Locate the cell with the specified text and output its (x, y) center coordinate. 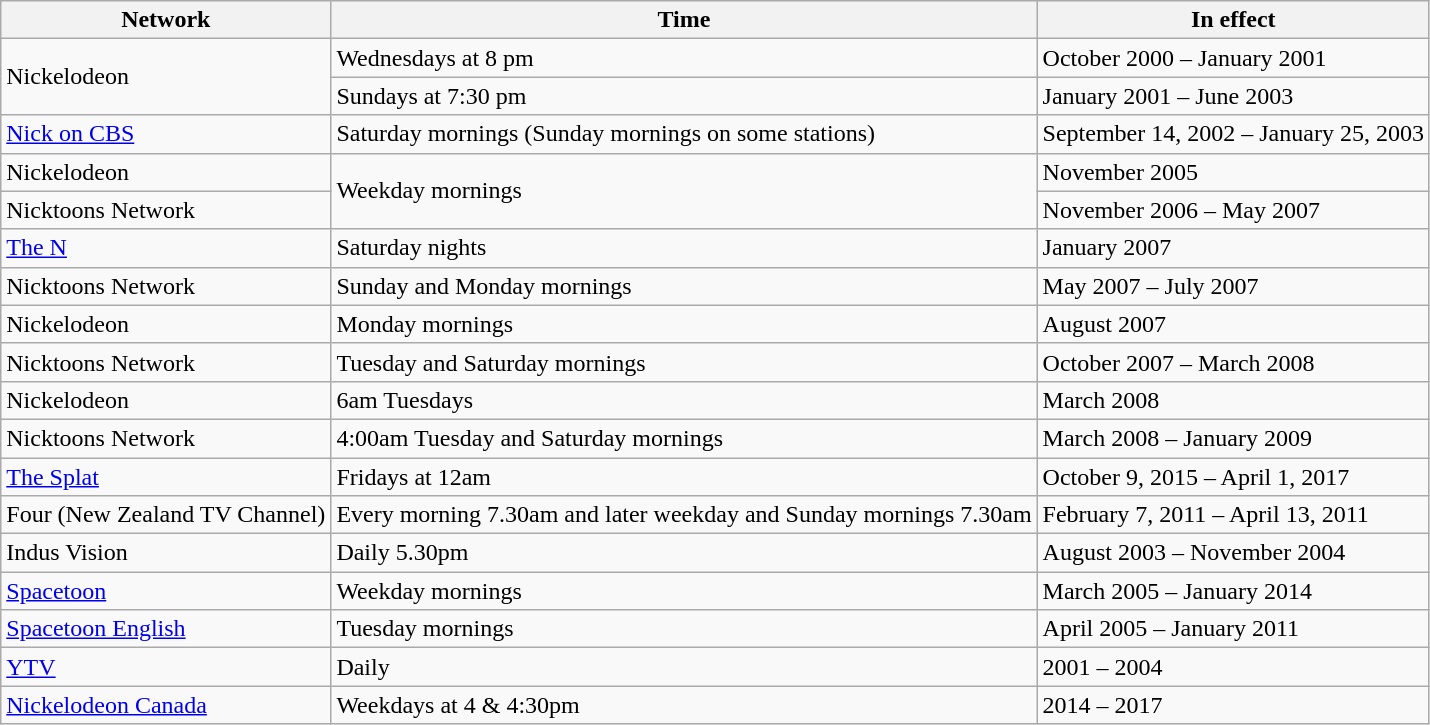
May 2007 – July 2007 (1233, 286)
October 2000 – January 2001 (1233, 58)
Four (New Zealand TV Channel) (166, 515)
2014 – 2017 (1233, 705)
Every morning 7.30am and later weekday and Sunday mornings 7.30am (684, 515)
Wednesdays at 8 pm (684, 58)
March 2005 – January 2014 (1233, 591)
Monday mornings (684, 324)
Daily 5.30pm (684, 553)
January 2001 – June 2003 (1233, 96)
Sundays at 7:30 pm (684, 96)
4:00am Tuesday and Saturday mornings (684, 438)
Saturday nights (684, 248)
The N (166, 248)
April 2005 – January 2011 (1233, 629)
Saturday mornings (Sunday mornings on some stations) (684, 134)
In effect (1233, 20)
Weekdays at 4 & 4:30pm (684, 705)
March 2008 – January 2009 (1233, 438)
October 9, 2015 – April 1, 2017 (1233, 477)
November 2005 (1233, 172)
Spacetoon (166, 591)
Daily (684, 667)
Nickelodeon Canada (166, 705)
October 2007 – March 2008 (1233, 362)
March 2008 (1233, 400)
Time (684, 20)
Nick on CBS (166, 134)
August 2007 (1233, 324)
November 2006 – May 2007 (1233, 210)
6am Tuesdays (684, 400)
August 2003 – November 2004 (1233, 553)
Tuesday and Saturday mornings (684, 362)
February 7, 2011 – April 13, 2011 (1233, 515)
Indus Vision (166, 553)
Sunday and Monday mornings (684, 286)
Spacetoon English (166, 629)
YTV (166, 667)
Network (166, 20)
January 2007 (1233, 248)
The Splat (166, 477)
Fridays at 12am (684, 477)
September 14, 2002 – January 25, 2003 (1233, 134)
Tuesday mornings (684, 629)
2001 – 2004 (1233, 667)
